Detect which cell encompasses the target text, then output its (X, Y) center coordinate. 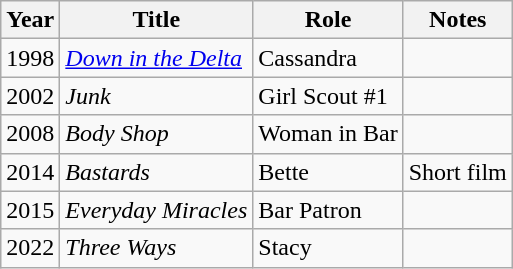
Body Shop (156, 134)
2002 (30, 96)
2014 (30, 172)
Stacy (328, 248)
Year (30, 20)
2008 (30, 134)
Cassandra (328, 58)
2022 (30, 248)
Bastards (156, 172)
Short film (458, 172)
Notes (458, 20)
Bar Patron (328, 210)
Title (156, 20)
Junk (156, 96)
Role (328, 20)
Girl Scout #1 (328, 96)
Bette (328, 172)
Down in the Delta (156, 58)
Three Ways (156, 248)
Woman in Bar (328, 134)
1998 (30, 58)
Everyday Miracles (156, 210)
2015 (30, 210)
